Locate the cell with the specified text and output its (X, Y) center coordinate. 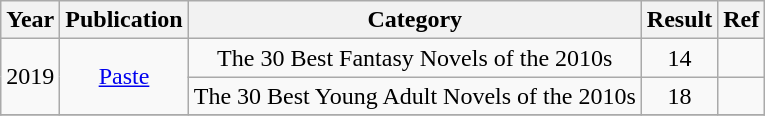
The 30 Best Fantasy Novels of the 2010s (414, 58)
The 30 Best Young Adult Novels of the 2010s (414, 96)
Ref (742, 20)
Publication (124, 20)
Paste (124, 77)
Category (414, 20)
14 (679, 58)
Year (30, 20)
2019 (30, 77)
Result (679, 20)
18 (679, 96)
